Return the [x, y] coordinate for the center point of the cell that contains the specified text.  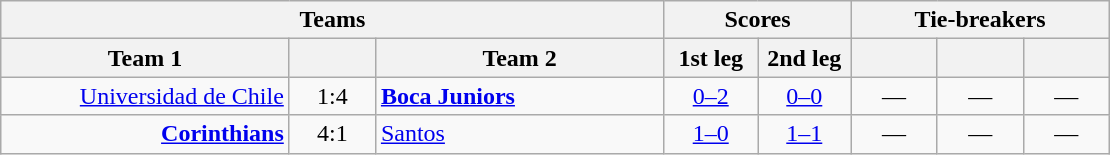
Scores [758, 20]
Corinthians [146, 134]
Tie-breakers [980, 20]
2nd leg [805, 58]
Universidad de Chile [146, 96]
0–0 [805, 96]
1st leg [711, 58]
0–2 [711, 96]
4:1 [332, 134]
Boca Juniors [520, 96]
Team 1 [146, 58]
1:4 [332, 96]
Team 2 [520, 58]
Teams [332, 20]
Santos [520, 134]
1–1 [805, 134]
1–0 [711, 134]
